Find where the given text appears and provide that cell's center as (X, Y) coordinate. 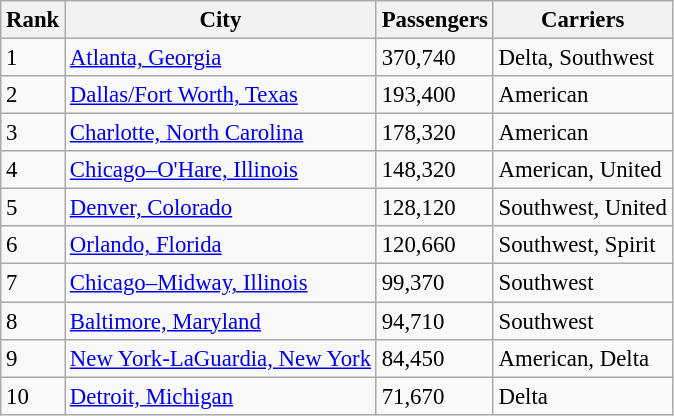
1 (33, 58)
Carriers (582, 20)
7 (33, 283)
6 (33, 245)
Denver, Colorado (221, 208)
Rank (33, 20)
Atlanta, Georgia (221, 58)
Southwest, United (582, 208)
5 (33, 208)
9 (33, 358)
City (221, 20)
Chicago–O'Hare, Illinois (221, 170)
Charlotte, North Carolina (221, 133)
148,320 (434, 170)
Detroit, Michigan (221, 396)
New York-LaGuardia, New York (221, 358)
10 (33, 396)
Passengers (434, 20)
84,450 (434, 358)
8 (33, 321)
71,670 (434, 396)
99,370 (434, 283)
178,320 (434, 133)
2 (33, 95)
3 (33, 133)
American, Delta (582, 358)
120,660 (434, 245)
Dallas/Fort Worth, Texas (221, 95)
Chicago–Midway, Illinois (221, 283)
193,400 (434, 95)
American, United (582, 170)
128,120 (434, 208)
Southwest, Spirit (582, 245)
370,740 (434, 58)
94,710 (434, 321)
4 (33, 170)
Delta, Southwest (582, 58)
Baltimore, Maryland (221, 321)
Orlando, Florida (221, 245)
Delta (582, 396)
